Return [X, Y] of the center of cell containing provided text 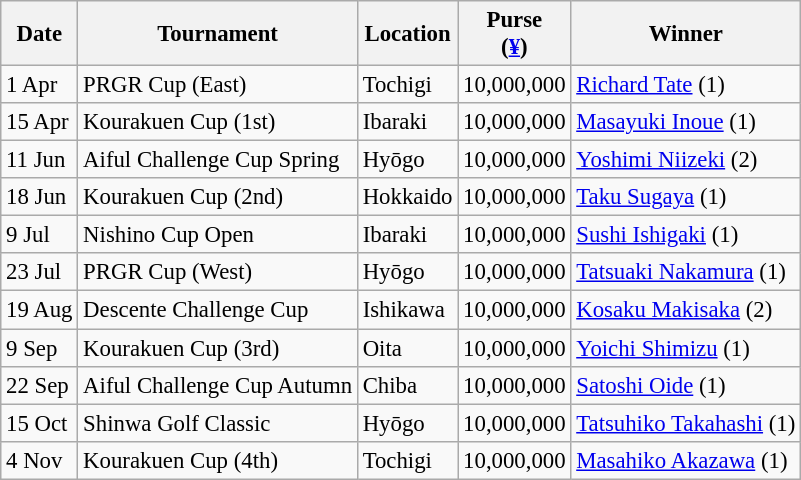
Purse(¥) [514, 34]
Kourakuen Cup (1st) [218, 122]
9 Jul [40, 235]
Kosaku Makisaka (2) [686, 310]
Date [40, 34]
11 Jun [40, 160]
1 Apr [40, 85]
Masahiko Akazawa (1) [686, 460]
Satoshi Oide (1) [686, 385]
Tournament [218, 34]
Taku Sugaya (1) [686, 197]
Chiba [407, 385]
Nishino Cup Open [218, 235]
Tatsuaki Nakamura (1) [686, 273]
23 Jul [40, 273]
Kourakuen Cup (4th) [218, 460]
Descente Challenge Cup [218, 310]
19 Aug [40, 310]
Shinwa Golf Classic [218, 423]
9 Sep [40, 348]
PRGR Cup (West) [218, 273]
Yoichi Shimizu (1) [686, 348]
4 Nov [40, 460]
Sushi Ishigaki (1) [686, 235]
Kourakuen Cup (2nd) [218, 197]
Masayuki Inoue (1) [686, 122]
Kourakuen Cup (3rd) [218, 348]
18 Jun [40, 197]
Tatsuhiko Takahashi (1) [686, 423]
15 Oct [40, 423]
Ishikawa [407, 310]
Winner [686, 34]
Richard Tate (1) [686, 85]
Hokkaido [407, 197]
Oita [407, 348]
Location [407, 34]
15 Apr [40, 122]
22 Sep [40, 385]
Yoshimi Niizeki (2) [686, 160]
PRGR Cup (East) [218, 85]
Aiful Challenge Cup Spring [218, 160]
Aiful Challenge Cup Autumn [218, 385]
